Output the (X, Y) coordinate of the center of the cell containing the given text.  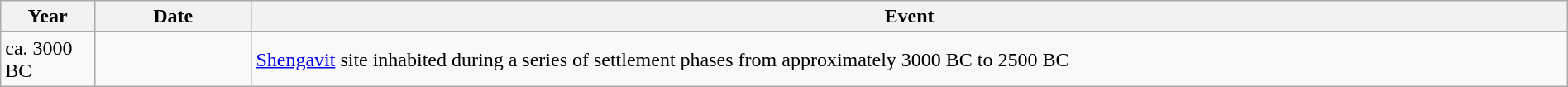
Shengavit site inhabited during a series of settlement phases from approximately 3000 BC to 2500 BC (910, 60)
ca. 3000 BC (48, 60)
Event (910, 17)
Year (48, 17)
Date (172, 17)
